Find where the given text appears and provide that cell's center as (x, y) coordinate. 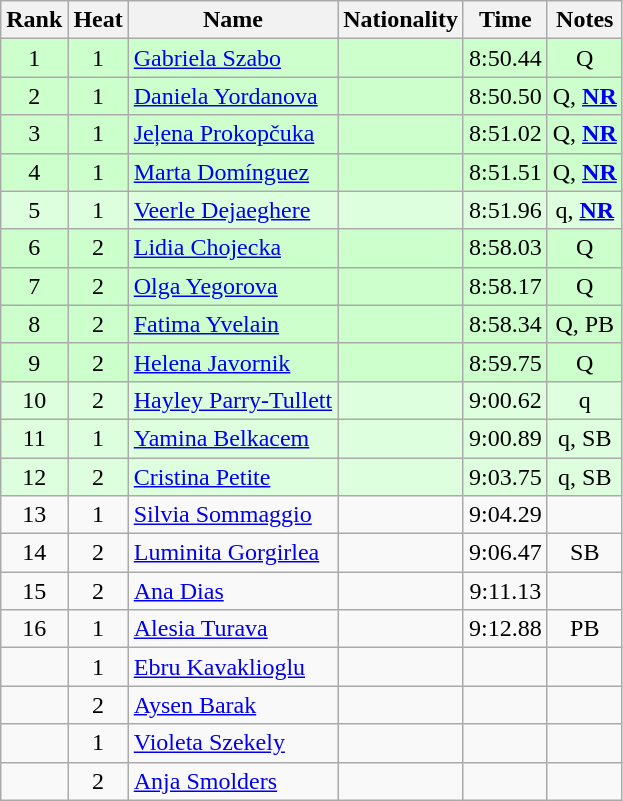
Nationality (401, 20)
Time (505, 20)
9:11.13 (505, 591)
Violeta Szekely (232, 743)
Luminita Gorgirlea (232, 553)
Rank (34, 20)
Ebru Kavaklioglu (232, 667)
8:51.96 (505, 210)
Fatima Yvelain (232, 324)
Alesia Turava (232, 629)
3 (34, 134)
Cristina Petite (232, 477)
8:51.02 (505, 134)
8:51.51 (505, 172)
Name (232, 20)
Heat (98, 20)
15 (34, 591)
Hayley Parry-Tullett (232, 400)
Olga Yegorova (232, 286)
4 (34, 172)
9:03.75 (505, 477)
7 (34, 286)
9 (34, 362)
13 (34, 515)
Notes (584, 20)
9:04.29 (505, 515)
Anja Smolders (232, 781)
8:59.75 (505, 362)
9:00.89 (505, 438)
Helena Javornik (232, 362)
Gabriela Szabo (232, 58)
6 (34, 248)
Yamina Belkacem (232, 438)
10 (34, 400)
SB (584, 553)
12 (34, 477)
Daniela Yordanova (232, 96)
8:50.44 (505, 58)
8:50.50 (505, 96)
q (584, 400)
PB (584, 629)
9:06.47 (505, 553)
Ana Dias (232, 591)
Aysen Barak (232, 705)
Marta Domínguez (232, 172)
8:58.34 (505, 324)
Silvia Sommaggio (232, 515)
Lidia Chojecka (232, 248)
11 (34, 438)
8:58.03 (505, 248)
9:00.62 (505, 400)
9:12.88 (505, 629)
8:58.17 (505, 286)
Q, PB (584, 324)
q, NR (584, 210)
5 (34, 210)
8 (34, 324)
16 (34, 629)
Veerle Dejaeghere (232, 210)
Jeļena Prokopčuka (232, 134)
14 (34, 553)
